Output the (x, y) coordinate of the center of the cell containing the given text.  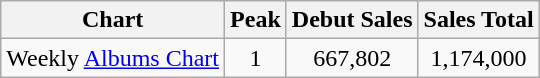
Weekly Albums Chart (113, 58)
1 (256, 58)
Debut Sales (352, 20)
667,802 (352, 58)
Peak (256, 20)
Chart (113, 20)
Sales Total (478, 20)
1,174,000 (478, 58)
